Find where the given text appears and provide that cell's center as (X, Y) coordinate. 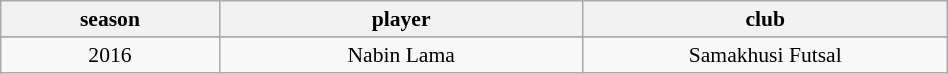
season (110, 19)
club (765, 19)
Nabin Lama (401, 55)
2016 (110, 55)
Samakhusi Futsal (765, 55)
player (401, 19)
